Determine the [X, Y] coordinate at the center of the cell enclosing the given text.  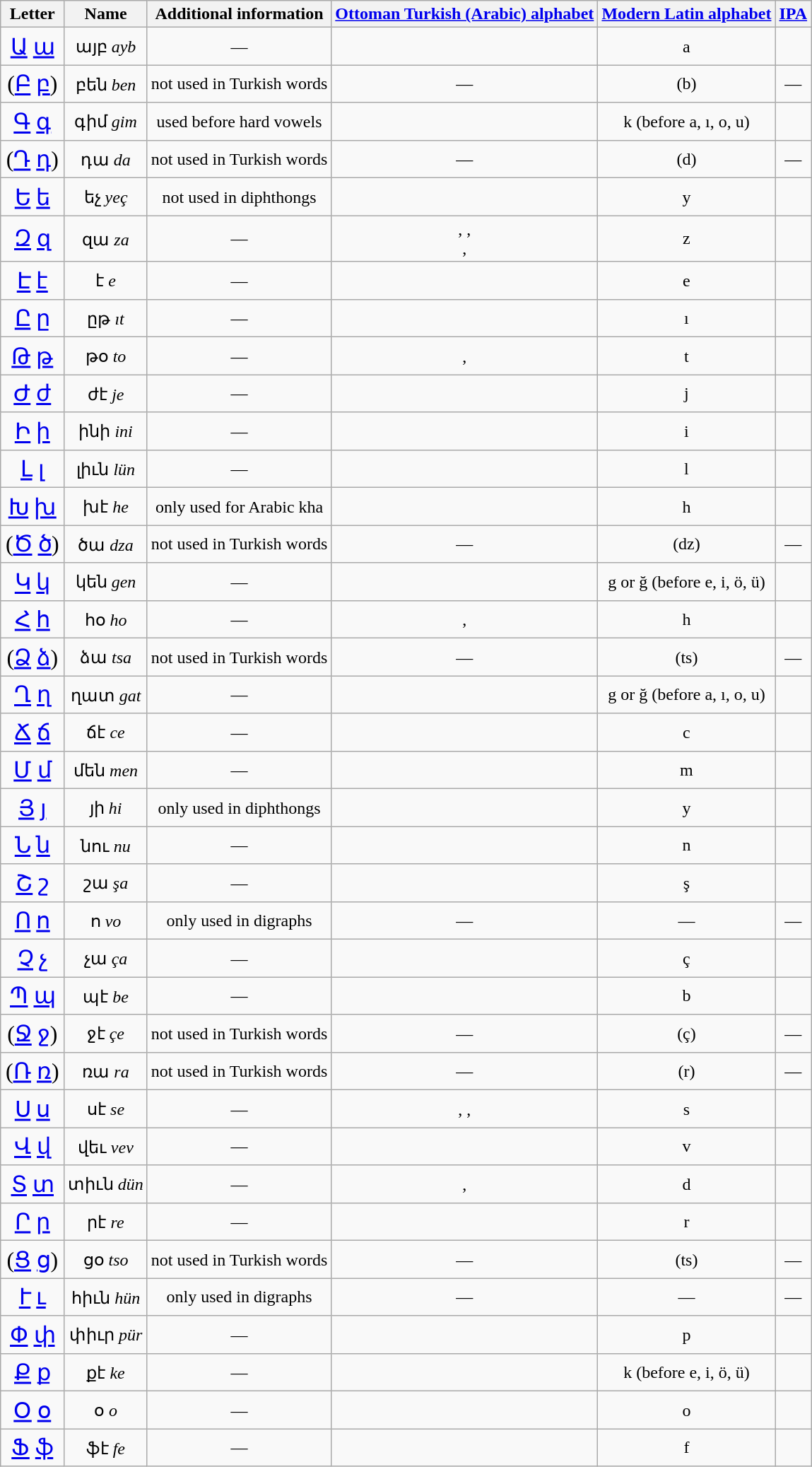
զա za [106, 239]
(Ձ ձ) [33, 657]
Ր ր [33, 1222]
բեն ben [106, 83]
սէ se [106, 1109]
f [687, 1448]
Հ հ [33, 619]
(d) [687, 160]
v [687, 1147]
եչ yeç [106, 197]
Letter [33, 14]
(dz) [687, 544]
Մ մ [33, 769]
a [687, 47]
m [687, 769]
r [687, 1222]
i [687, 431]
Name [106, 14]
t [687, 356]
Ն ն [33, 846]
(b) [687, 83]
k (before a, ı, o, u) [687, 122]
Փ փ [33, 1335]
g or ğ (before e, i, ö, ü) [687, 581]
ֆէ fe [106, 1448]
Ottoman Turkish (Arabic) alphabet [465, 14]
չա ça [106, 959]
(Բ բ) [33, 83]
է e [106, 280]
Ե ե [33, 197]
z [687, 239]
Կ կ [33, 581]
Վ վ [33, 1147]
օ o [106, 1410]
րէ re [106, 1222]
դա da [106, 160]
ծա dza [106, 544]
Զ զ [33, 239]
Ղ ղ [33, 694]
Պ պ [33, 995]
s [687, 1109]
Շ շ [33, 882]
կեն gen [106, 581]
Տ տ [33, 1183]
Additional information [239, 14]
IPA [793, 14]
Յ յ [33, 807]
ո vo [106, 920]
քէ ke [106, 1372]
ցօ tso [106, 1260]
(Դ դ) [33, 160]
p [687, 1335]
Ժ ժ [33, 393]
այբ ayb [106, 47]
ı [687, 318]
g or ğ (before a, ı, o, u) [687, 694]
j [687, 393]
used before hard vowels [239, 122]
Թ թ [33, 356]
n [687, 846]
յի hi [106, 807]
Գ գ [33, 122]
հօ ho [106, 619]
ռա ra [106, 1070]
լիւն lün [106, 468]
ժէ je [106, 393]
(Ռ ռ) [33, 1070]
ձա tsa [106, 657]
, ,, [465, 239]
e [687, 280]
only used for Arabic kha [239, 506]
Ս ս [33, 1109]
ճէ ce [106, 732]
(ç) [687, 1034]
ç [687, 959]
o [687, 1410]
ղատ gat [106, 694]
պէ be [106, 995]
Օ օ [33, 1410]
փիւր pür [106, 1335]
մեն men [106, 769]
l [687, 468]
Ճ ճ [33, 732]
թօ to [106, 356]
(Ծ ծ) [33, 544]
Ֆ ֆ [33, 1448]
հիւն hün [106, 1297]
not used in diphthongs [239, 197]
only used in diphthongs [239, 807]
գիմ gim [106, 122]
Modern Latin alphabet [687, 14]
Լ լ [33, 468]
խէ he [106, 506]
ş [687, 882]
ըթ ıt [106, 318]
Ո ո [33, 920]
(Ջ ջ) [33, 1034]
ինի ini [106, 431]
b [687, 995]
(r) [687, 1070]
c [687, 732]
ջէ çe [106, 1034]
նու nu [106, 846]
Է է [33, 280]
, , [465, 1109]
շա şa [106, 882]
d [687, 1183]
Ք ք [33, 1372]
Ի ի [33, 431]
Չ չ [33, 959]
(Ց ց) [33, 1260]
Ա ա [33, 47]
տիւն dün [106, 1183]
Խ խ [33, 506]
k (before e, i, ö, ü) [687, 1372]
Ւ ւ [33, 1297]
Ը ը [33, 318]
վեւ vev [106, 1147]
